For the text-containing cell, return its midpoint in [x, y] coordinate format. 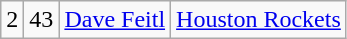
2 [12, 20]
Dave Feitl [115, 20]
43 [42, 20]
Houston Rockets [259, 20]
